Provide the (x, y) coordinate of the cell's center where the given text is located.  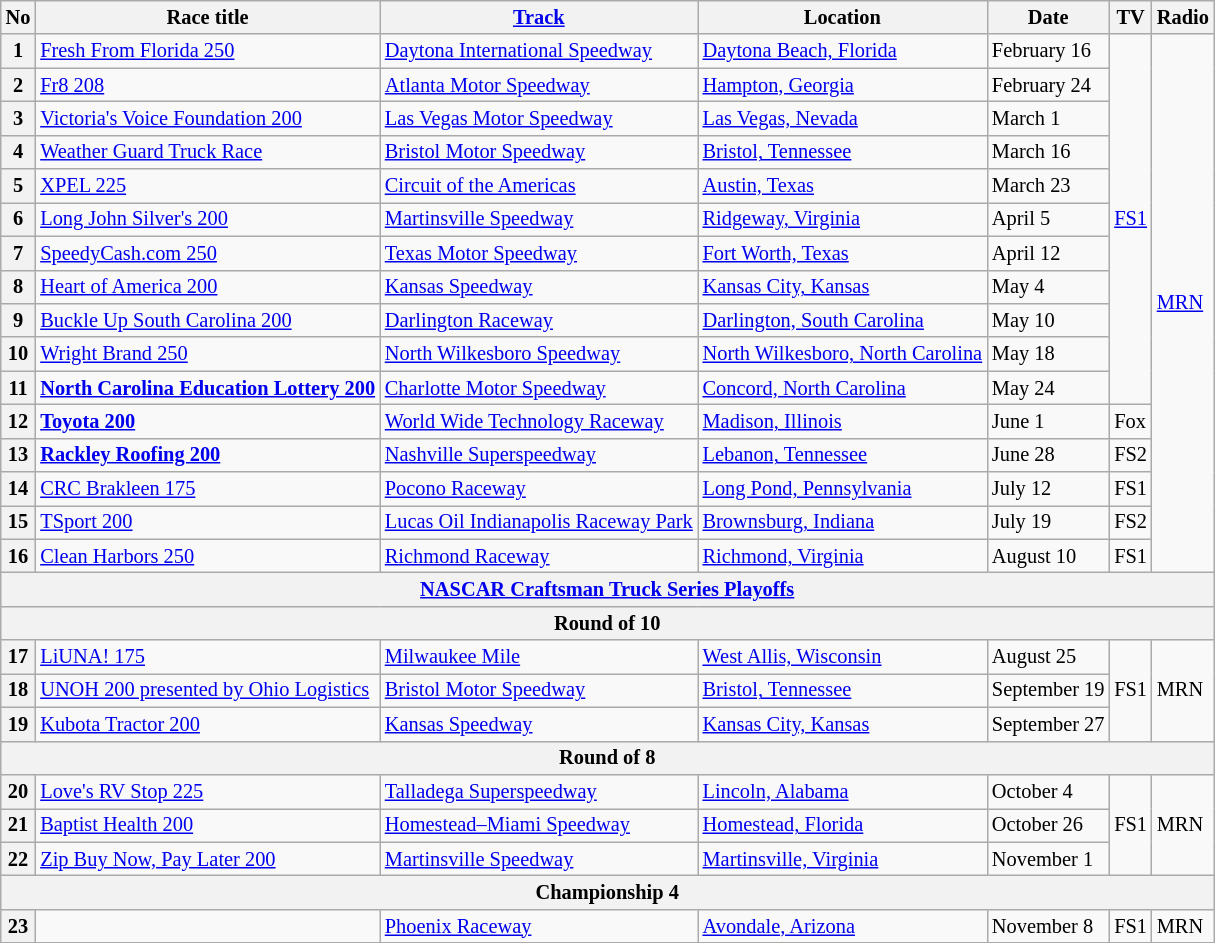
14 (18, 489)
Track (539, 17)
Las Vegas Motor Speedway (539, 118)
Long John Silver's 200 (208, 219)
North Wilkesboro, North Carolina (842, 354)
May 24 (1048, 388)
Kubota Tractor 200 (208, 724)
Lebanon, Tennessee (842, 455)
9 (18, 320)
North Wilkesboro Speedway (539, 354)
June 28 (1048, 455)
1 (18, 51)
Richmond Raceway (539, 556)
2 (18, 85)
September 27 (1048, 724)
UNOH 200 presented by Ohio Logistics (208, 690)
Toyota 200 (208, 421)
Radio (1183, 17)
July 12 (1048, 489)
Lucas Oil Indianapolis Raceway Park (539, 522)
May 10 (1048, 320)
Victoria's Voice Foundation 200 (208, 118)
17 (18, 657)
World Wide Technology Raceway (539, 421)
Homestead, Florida (842, 825)
Buckle Up South Carolina 200 (208, 320)
Baptist Health 200 (208, 825)
Round of 10 (608, 623)
LiUNA! 175 (208, 657)
Fox (1130, 421)
October 4 (1048, 791)
February 16 (1048, 51)
Richmond, Virginia (842, 556)
Hampton, Georgia (842, 85)
Pocono Raceway (539, 489)
19 (18, 724)
Race title (208, 17)
13 (18, 455)
10 (18, 354)
8 (18, 287)
18 (18, 690)
21 (18, 825)
Atlanta Motor Speedway (539, 85)
Martinsville, Virginia (842, 859)
Daytona International Speedway (539, 51)
Weather Guard Truck Race (208, 152)
June 1 (1048, 421)
15 (18, 522)
Las Vegas, Nevada (842, 118)
Nashville Superspeedway (539, 455)
Heart of America 200 (208, 287)
November 1 (1048, 859)
Avondale, Arizona (842, 926)
September 19 (1048, 690)
Rackley Roofing 200 (208, 455)
Location (842, 17)
October 26 (1048, 825)
Fr8 208 (208, 85)
North Carolina Education Lottery 200 (208, 388)
Love's RV Stop 225 (208, 791)
7 (18, 253)
West Allis, Wisconsin (842, 657)
Long Pond, Pennsylvania (842, 489)
Circuit of the Americas (539, 186)
Clean Harbors 250 (208, 556)
3 (18, 118)
20 (18, 791)
11 (18, 388)
Concord, North Carolina (842, 388)
Wright Brand 250 (208, 354)
Championship 4 (608, 892)
November 8 (1048, 926)
Talladega Superspeedway (539, 791)
5 (18, 186)
May 4 (1048, 287)
Madison, Illinois (842, 421)
NASCAR Craftsman Truck Series Playoffs (608, 589)
22 (18, 859)
TSport 200 (208, 522)
May 18 (1048, 354)
Darlington Raceway (539, 320)
XPEL 225 (208, 186)
Phoenix Raceway (539, 926)
4 (18, 152)
February 24 (1048, 85)
Homestead–Miami Speedway (539, 825)
Fort Worth, Texas (842, 253)
Round of 8 (608, 758)
Brownsburg, Indiana (842, 522)
March 1 (1048, 118)
SpeedyCash.com 250 (208, 253)
6 (18, 219)
April 5 (1048, 219)
Daytona Beach, Florida (842, 51)
Charlotte Motor Speedway (539, 388)
CRC Brakleen 175 (208, 489)
Fresh From Florida 250 (208, 51)
Darlington, South Carolina (842, 320)
No (18, 17)
August 25 (1048, 657)
April 12 (1048, 253)
March 16 (1048, 152)
TV (1130, 17)
16 (18, 556)
23 (18, 926)
Date (1048, 17)
Texas Motor Speedway (539, 253)
July 19 (1048, 522)
Lincoln, Alabama (842, 791)
Austin, Texas (842, 186)
12 (18, 421)
August 10 (1048, 556)
Zip Buy Now, Pay Later 200 (208, 859)
Ridgeway, Virginia (842, 219)
March 23 (1048, 186)
Milwaukee Mile (539, 657)
